Detect which cell encompasses the target text, then output its [X, Y] center coordinate. 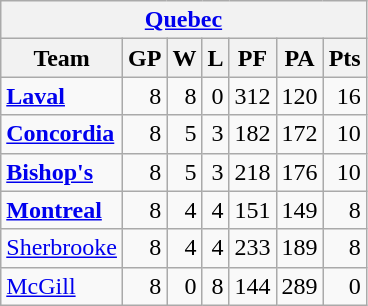
144 [252, 286]
218 [252, 172]
149 [300, 210]
151 [252, 210]
120 [300, 96]
172 [300, 134]
W [184, 58]
176 [300, 172]
Pts [344, 58]
Quebec [184, 20]
L [216, 58]
Team [62, 58]
GP [144, 58]
Concordia [62, 134]
PA [300, 58]
182 [252, 134]
PF [252, 58]
312 [252, 96]
Laval [62, 96]
Bishop's [62, 172]
Montreal [62, 210]
Sherbrooke [62, 248]
16 [344, 96]
289 [300, 286]
233 [252, 248]
McGill [62, 286]
189 [300, 248]
